Provide the (X, Y) coordinate of the cell's center where the given text is located.  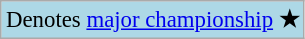
Denotes major championship ★ (152, 20)
